From the cell containing the given text, extract its center point as [x, y] coordinate. 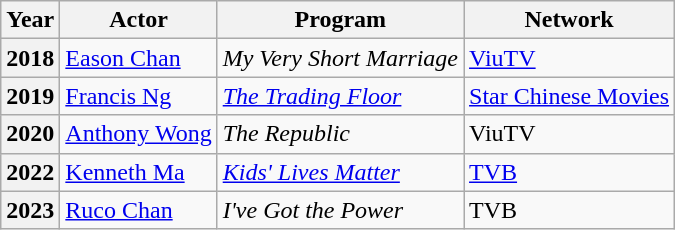
Network [570, 20]
Year [30, 20]
The Republic [340, 134]
Actor [138, 20]
Ruco Chan [138, 210]
The Trading Floor [340, 96]
Program [340, 20]
2023 [30, 210]
My Very Short Marriage [340, 58]
2018 [30, 58]
Kids' Lives Matter [340, 172]
Kenneth Ma [138, 172]
Anthony Wong [138, 134]
Star Chinese Movies [570, 96]
2019 [30, 96]
2020 [30, 134]
2022 [30, 172]
Francis Ng [138, 96]
I've Got the Power [340, 210]
Eason Chan [138, 58]
